Capture the cell that displays the provided text and extract its (X, Y) central coordinate. 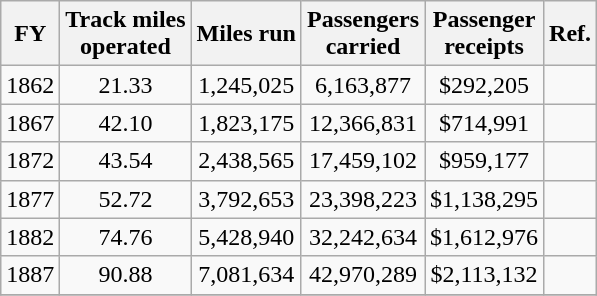
Ref. (570, 34)
6,163,877 (362, 85)
23,398,223 (362, 199)
$1,612,976 (484, 237)
32,242,634 (362, 237)
Passengerreceipts (484, 34)
FY (30, 34)
$292,205 (484, 85)
$1,138,295 (484, 199)
42.10 (126, 123)
1862 (30, 85)
$959,177 (484, 161)
$2,113,132 (484, 275)
1,245,025 (246, 85)
42,970,289 (362, 275)
Miles run (246, 34)
21.33 (126, 85)
43.54 (126, 161)
$714,991 (484, 123)
7,081,634 (246, 275)
74.76 (126, 237)
1882 (30, 237)
1877 (30, 199)
Track milesoperated (126, 34)
90.88 (126, 275)
1887 (30, 275)
1872 (30, 161)
17,459,102 (362, 161)
2,438,565 (246, 161)
12,366,831 (362, 123)
1,823,175 (246, 123)
5,428,940 (246, 237)
52.72 (126, 199)
Passengerscarried (362, 34)
3,792,653 (246, 199)
1867 (30, 123)
